Return the [X, Y] coordinate for the center point of the cell that contains the specified text.  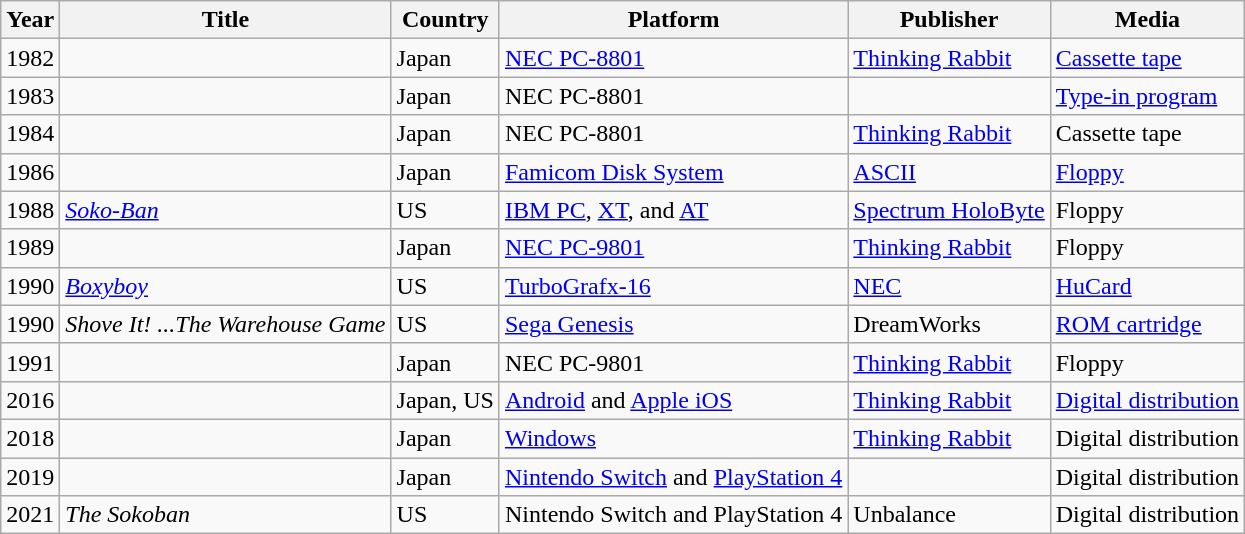
Soko-Ban [226, 210]
2018 [30, 438]
Famicom Disk System [673, 172]
Platform [673, 20]
2021 [30, 515]
HuCard [1147, 286]
The Sokoban [226, 515]
Japan, US [445, 400]
Boxyboy [226, 286]
TurboGrafx-16 [673, 286]
ASCII [949, 172]
1982 [30, 58]
Windows [673, 438]
Publisher [949, 20]
1988 [30, 210]
NEC [949, 286]
2016 [30, 400]
IBM PC, XT, and AT [673, 210]
Android and Apple iOS [673, 400]
Country [445, 20]
1984 [30, 134]
Title [226, 20]
1991 [30, 362]
2019 [30, 477]
ROM cartridge [1147, 324]
Unbalance [949, 515]
Media [1147, 20]
1989 [30, 248]
1983 [30, 96]
1986 [30, 172]
Year [30, 20]
Type-in program [1147, 96]
Shove It! ...The Warehouse Game [226, 324]
Sega Genesis [673, 324]
Spectrum HoloByte [949, 210]
DreamWorks [949, 324]
